Locate the cell with the specified text and output its (x, y) center coordinate. 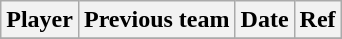
Ref (318, 20)
Date (264, 20)
Player (40, 20)
Previous team (156, 20)
